Search for the cell housing the specified text and yield its (X, Y) center coordinate. 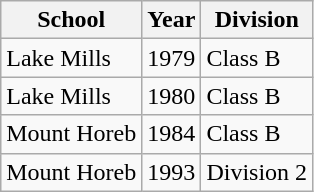
Division (257, 20)
School (72, 20)
1984 (172, 134)
1993 (172, 172)
1980 (172, 96)
Division 2 (257, 172)
Year (172, 20)
1979 (172, 58)
